Search for the cell housing the specified text and yield its (x, y) center coordinate. 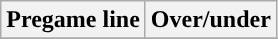
Pregame line (74, 20)
Over/under (210, 20)
